Output the [X, Y] coordinate of the center of the cell containing the given text.  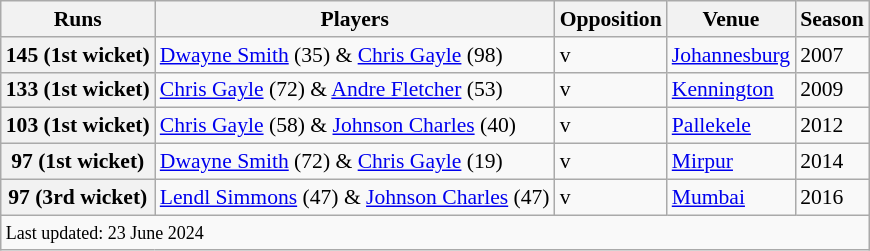
Players [355, 19]
2016 [832, 197]
2012 [832, 126]
Venue [731, 19]
Mumbai [731, 197]
Johannesburg [731, 55]
Mirpur [731, 162]
133 (1st wicket) [78, 90]
Pallekele [731, 126]
Chris Gayle (58) & Johnson Charles (40) [355, 126]
2007 [832, 55]
Season [832, 19]
2009 [832, 90]
145 (1st wicket) [78, 55]
103 (1st wicket) [78, 126]
Dwayne Smith (35) & Chris Gayle (98) [355, 55]
Runs [78, 19]
Kennington [731, 90]
Last updated: 23 June 2024 [435, 233]
Opposition [611, 19]
97 (3rd wicket) [78, 197]
2014 [832, 162]
97 (1st wicket) [78, 162]
Dwayne Smith (72) & Chris Gayle (19) [355, 162]
Lendl Simmons (47) & Johnson Charles (47) [355, 197]
Chris Gayle (72) & Andre Fletcher (53) [355, 90]
